Locate the cell with the specified text and output its [x, y] center coordinate. 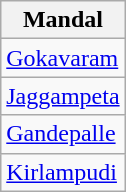
Kirlampudi [63, 172]
Mandal [63, 20]
Jaggampeta [63, 96]
Gokavaram [63, 58]
Gandepalle [63, 134]
